Locate the cell with the specified text and output its [x, y] center coordinate. 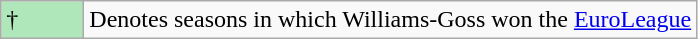
Denotes seasons in which Williams-Goss won the EuroLeague [390, 20]
† [42, 20]
